Output the [x, y] coordinate of the center of the cell containing the given text.  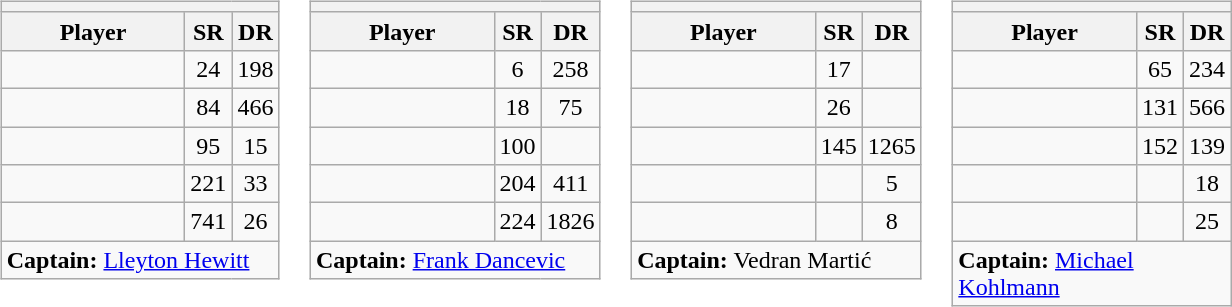
258 [570, 69]
131 [1160, 107]
8 [892, 222]
411 [570, 184]
1826 [570, 222]
Captain: Michael Kohlmann [1092, 274]
17 [838, 69]
152 [1160, 145]
145 [838, 145]
6 [518, 69]
741 [208, 222]
65 [1160, 69]
75 [570, 107]
Captain: Lleyton Hewitt [140, 260]
Captain: Frank Dancevic [455, 260]
95 [208, 145]
198 [256, 69]
466 [256, 107]
Captain: Vedran Martić [777, 260]
221 [208, 184]
224 [518, 222]
5 [892, 184]
100 [518, 145]
84 [208, 107]
1265 [892, 145]
566 [1206, 107]
204 [518, 184]
24 [208, 69]
25 [1206, 222]
234 [1206, 69]
15 [256, 145]
33 [256, 184]
139 [1206, 145]
